Output the [x, y] coordinate of the center of the cell containing the given text.  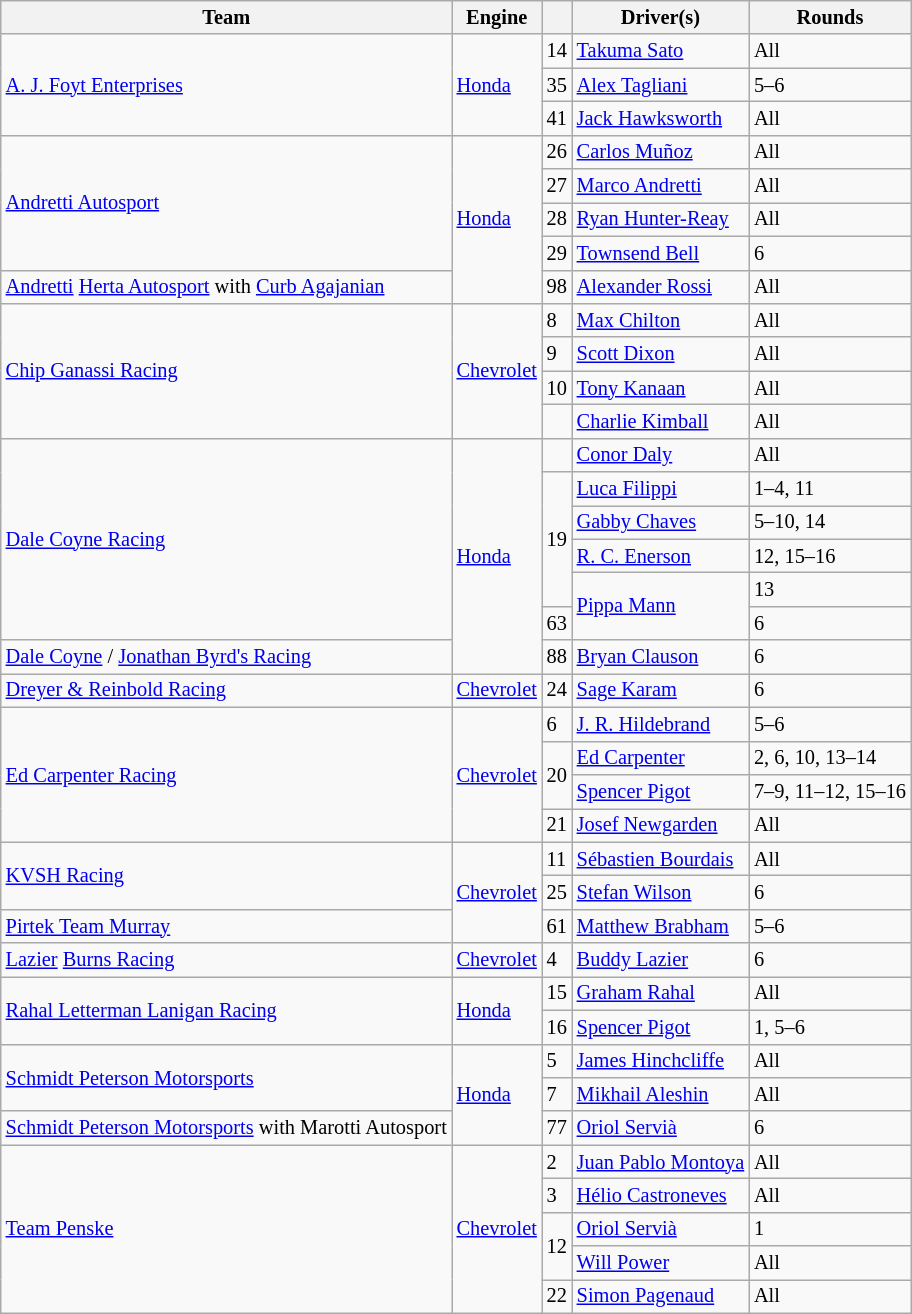
Ryan Hunter-Reay [660, 219]
Max Chilton [660, 320]
Alexander Rossi [660, 287]
Sage Karam [660, 690]
Pirtek Team Murray [226, 926]
Chip Ganassi Racing [226, 370]
12, 15–16 [830, 556]
7 [557, 1094]
Dale Coyne / Jonathan Byrd's Racing [226, 657]
R. C. Enerson [660, 556]
Scott Dixon [660, 354]
4 [557, 960]
Charlie Kimball [660, 421]
24 [557, 690]
13 [830, 589]
19 [557, 540]
21 [557, 825]
11 [557, 859]
Rahal Letterman Lanigan Racing [226, 1010]
63 [557, 623]
10 [557, 388]
Mikhail Aleshin [660, 1094]
Dale Coyne Racing [226, 539]
88 [557, 657]
Buddy Lazier [660, 960]
77 [557, 1128]
Graham Rahal [660, 993]
Engine [497, 17]
8 [557, 320]
1–4, 11 [830, 489]
25 [557, 892]
Rounds [830, 17]
35 [557, 85]
20 [557, 774]
26 [557, 152]
9 [557, 354]
2, 6, 10, 13–14 [830, 758]
1 [830, 1229]
Pippa Mann [660, 606]
Dreyer & Reinbold Racing [226, 690]
Driver(s) [660, 17]
61 [557, 926]
Bryan Clauson [660, 657]
5–10, 14 [830, 522]
Team [226, 17]
27 [557, 186]
James Hinchcliffe [660, 1061]
Tony Kanaan [660, 388]
Andretti Herta Autosport with Curb Agajanian [226, 287]
Matthew Brabham [660, 926]
Alex Tagliani [660, 85]
16 [557, 1027]
Juan Pablo Montoya [660, 1162]
Will Power [660, 1263]
Townsend Bell [660, 253]
Luca Filippi [660, 489]
7–9, 11–12, 15–16 [830, 791]
Andretti Autosport [226, 202]
KVSH Racing [226, 876]
12 [557, 1246]
Ed Carpenter [660, 758]
3 [557, 1195]
J. R. Hildebrand [660, 724]
2 [557, 1162]
Schmidt Peterson Motorsports [226, 1078]
Ed Carpenter Racing [226, 774]
Team Penske [226, 1229]
Simon Pagenaud [660, 1296]
Jack Hawksworth [660, 118]
Sébastien Bourdais [660, 859]
22 [557, 1296]
Conor Daly [660, 455]
Stefan Wilson [660, 892]
Josef Newgarden [660, 825]
98 [557, 287]
29 [557, 253]
5 [557, 1061]
Lazier Burns Racing [226, 960]
Gabby Chaves [660, 522]
Takuma Sato [660, 51]
Hélio Castroneves [660, 1195]
1, 5–6 [830, 1027]
41 [557, 118]
Schmidt Peterson Motorsports with Marotti Autosport [226, 1128]
28 [557, 219]
Carlos Muñoz [660, 152]
15 [557, 993]
A. J. Foyt Enterprises [226, 84]
Marco Andretti [660, 186]
14 [557, 51]
